Provide the (X, Y) coordinate of the cell's center where the given text is located.  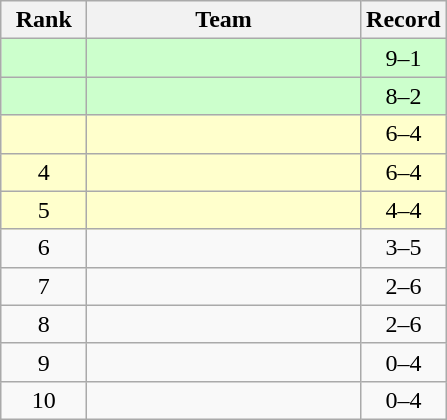
7 (44, 286)
Rank (44, 20)
Record (403, 20)
9–1 (403, 58)
8 (44, 324)
5 (44, 210)
4 (44, 172)
6 (44, 248)
8–2 (403, 96)
4–4 (403, 210)
9 (44, 362)
Team (224, 20)
3–5 (403, 248)
10 (44, 400)
